Extract the [X, Y] coordinate from the center of the cell holding the provided text.  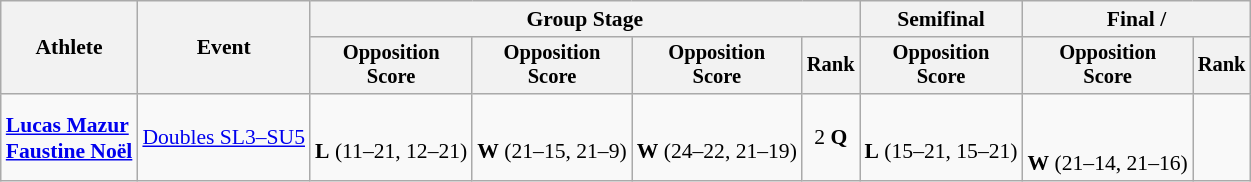
Group Stage [584, 19]
Lucas MazurFaustine Noël [70, 138]
Final / [1137, 19]
2 Q [831, 138]
Doubles SL3–SU5 [224, 138]
W (21–14, 21–16) [1108, 138]
Semifinal [942, 19]
Athlete [70, 48]
Event [224, 48]
L (15–21, 15–21) [942, 138]
W (24–22, 21–19) [717, 138]
W (21–15, 21–9) [552, 138]
L (11–21, 12–21) [391, 138]
